Capture the cell that displays the provided text and extract its (X, Y) central coordinate. 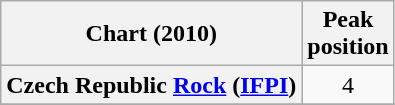
4 (348, 85)
Peak position (348, 34)
Chart (2010) (152, 34)
Czech Republic Rock (IFPI) (152, 85)
